Search for the cell housing the specified text and yield its (x, y) center coordinate. 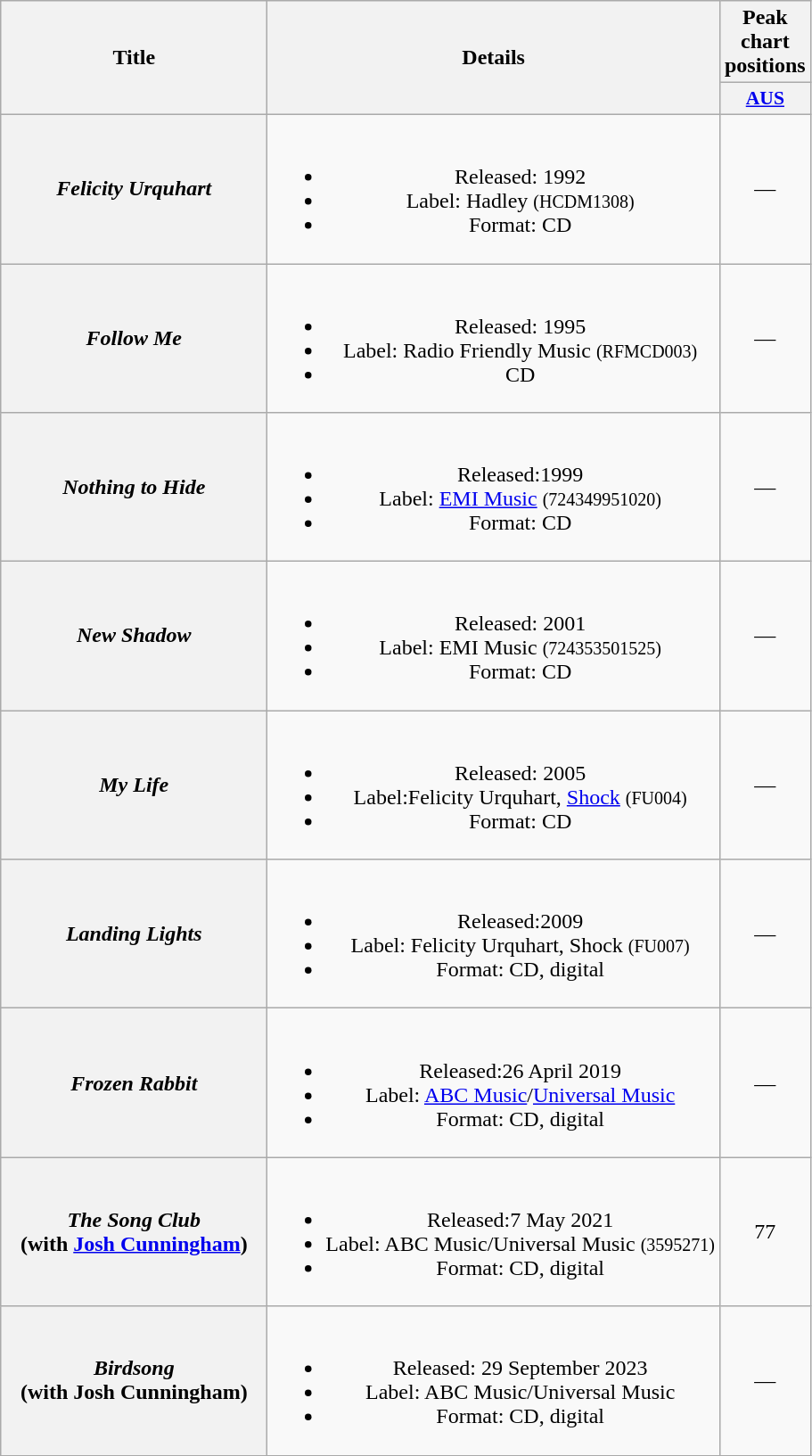
Nothing to Hide (134, 487)
New Shadow (134, 637)
Released:26 April 2019Label: ABC Music/Universal MusicFormat: CD, digital (494, 1082)
Released:2009Label: Felicity Urquhart, Shock (FU007)Format: CD, digital (494, 934)
Released:7 May 2021Label: ABC Music/Universal Music (3595271)Format: CD, digital (494, 1232)
Released: 1992Label: Hadley (HCDM1308)Format: CD (494, 189)
My Life (134, 785)
Frozen Rabbit (134, 1082)
Details (494, 58)
Peak chart positions (765, 42)
Released: 2001Label: EMI Music (724353501525)Format: CD (494, 637)
Released: 29 September 2023Label: ABC Music/Universal MusicFormat: CD, digital (494, 1380)
Follow Me (134, 339)
Birdsong (with Josh Cunningham) (134, 1380)
The Song Club (with Josh Cunningham) (134, 1232)
Released: 1995Label: Radio Friendly Music (RFMCD003)CD (494, 339)
Title (134, 58)
Landing Lights (134, 934)
Released: 2005Label:Felicity Urquhart, Shock (FU004)Format: CD (494, 785)
AUS (765, 99)
Felicity Urquhart (134, 189)
77 (765, 1232)
Released:1999Label: EMI Music (724349951020)Format: CD (494, 487)
